Search for the cell housing the specified text and yield its [x, y] center coordinate. 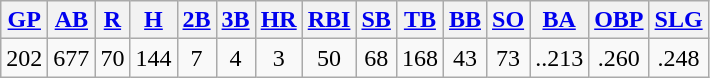
43 [464, 58]
7 [196, 58]
50 [329, 58]
H [154, 20]
73 [508, 58]
AB [72, 20]
SB [376, 20]
4 [236, 58]
BB [464, 20]
SO [508, 20]
..213 [560, 58]
TB [420, 20]
3 [278, 58]
OBP [619, 20]
68 [376, 58]
.248 [678, 58]
168 [420, 58]
144 [154, 58]
GP [24, 20]
70 [112, 58]
2B [196, 20]
3B [236, 20]
.260 [619, 58]
HR [278, 20]
RBI [329, 20]
R [112, 20]
202 [24, 58]
BA [560, 20]
SLG [678, 20]
677 [72, 58]
